Extract the [X, Y] coordinate from the center of the cell holding the provided text.  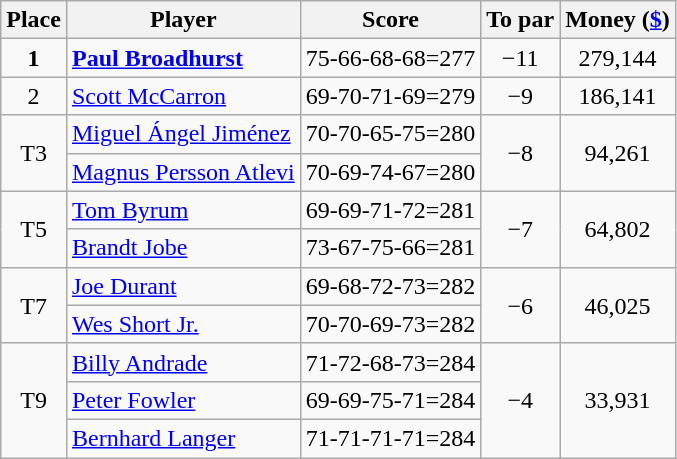
70-69-74-67=280 [390, 172]
70-70-69-73=282 [390, 324]
Brandt Jobe [183, 248]
69-69-71-72=281 [390, 210]
−6 [520, 305]
69-68-72-73=282 [390, 286]
33,931 [618, 400]
1 [34, 58]
Wes Short Jr. [183, 324]
T3 [34, 153]
46,025 [618, 305]
T9 [34, 400]
T5 [34, 229]
Paul Broadhurst [183, 58]
71-71-71-71=284 [390, 438]
Miguel Ángel Jiménez [183, 134]
T7 [34, 305]
−7 [520, 229]
64,802 [618, 229]
Billy Andrade [183, 362]
69-70-71-69=279 [390, 96]
−8 [520, 153]
Joe Durant [183, 286]
−4 [520, 400]
−9 [520, 96]
186,141 [618, 96]
Tom Byrum [183, 210]
70-70-65-75=280 [390, 134]
Score [390, 20]
73-67-75-66=281 [390, 248]
2 [34, 96]
Place [34, 20]
−11 [520, 58]
69-69-75-71=284 [390, 400]
Money ($) [618, 20]
Player [183, 20]
Scott McCarron [183, 96]
71-72-68-73=284 [390, 362]
279,144 [618, 58]
94,261 [618, 153]
Magnus Persson Atlevi [183, 172]
To par [520, 20]
Peter Fowler [183, 400]
Bernhard Langer [183, 438]
75-66-68-68=277 [390, 58]
